Search for the cell housing the specified text and yield its [x, y] center coordinate. 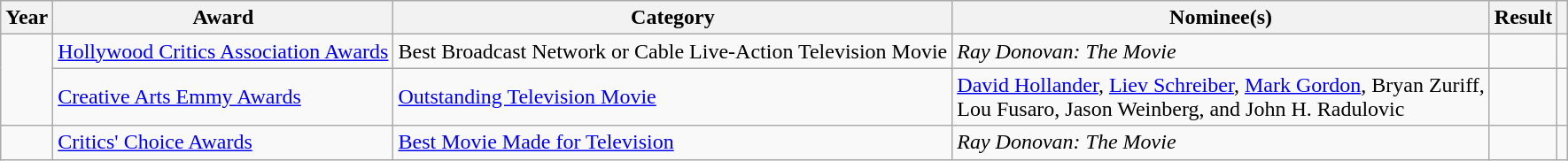
Category [673, 18]
Critics' Choice Awards [223, 142]
Nominee(s) [1221, 18]
Award [223, 18]
Best Broadcast Network or Cable Live-Action Television Movie [673, 51]
Hollywood Critics Association Awards [223, 51]
Result [1523, 18]
Outstanding Television Movie [673, 97]
Year [27, 18]
David Hollander, Liev Schreiber, Mark Gordon, Bryan Zuriff, Lou Fusaro, Jason Weinberg, and John H. Radulovic [1221, 97]
Best Movie Made for Television [673, 142]
Creative Arts Emmy Awards [223, 97]
